Search for the cell housing the specified text and yield its (X, Y) center coordinate. 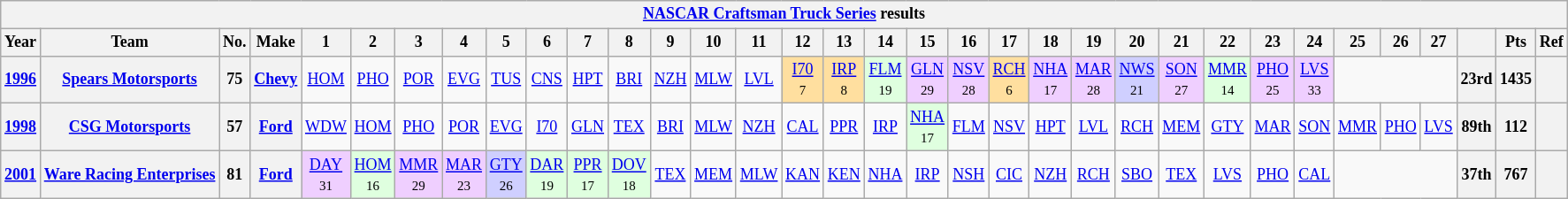
DOV18 (629, 174)
NSV (1009, 127)
25 (1358, 42)
GTY26 (506, 174)
FLM19 (885, 80)
KEN (844, 174)
Year (21, 42)
27 (1438, 42)
7 (588, 42)
Team (129, 42)
MMR (1358, 127)
No. (235, 42)
767 (1516, 174)
MMR29 (419, 174)
23rd (1477, 80)
PPR (844, 127)
MAR (1273, 127)
SBO (1137, 174)
17 (1009, 42)
FLM (968, 127)
8 (629, 42)
SON27 (1182, 80)
75 (235, 80)
112 (1516, 127)
57 (235, 127)
23 (1273, 42)
PPR17 (588, 174)
DAR19 (547, 174)
NSV28 (968, 80)
MAR23 (464, 174)
2 (373, 42)
1435 (1516, 80)
Spears Motorsports (129, 80)
WDW (326, 127)
CSG Motorsports (129, 127)
11 (759, 42)
Ware Racing Enterprises (129, 174)
DAY31 (326, 174)
16 (968, 42)
22 (1228, 42)
20 (1137, 42)
10 (714, 42)
1 (326, 42)
PHO25 (1273, 80)
NSH (968, 174)
37th (1477, 174)
Pts (1516, 42)
19 (1094, 42)
Ref (1551, 42)
5 (506, 42)
NHA (885, 174)
MMR14 (1228, 80)
CNS (547, 80)
1998 (21, 127)
GLN (588, 127)
NASCAR Craftsman Truck Series results (784, 14)
21 (1182, 42)
RCH6 (1009, 80)
NWS21 (1137, 80)
24 (1314, 42)
TUS (506, 80)
Chevy (276, 80)
I70 (547, 127)
LVS33 (1314, 80)
4 (464, 42)
Make (276, 42)
1996 (21, 80)
I707 (803, 80)
HOM16 (373, 174)
9 (670, 42)
GTY (1228, 127)
KAN (803, 174)
6 (547, 42)
IRP8 (844, 80)
81 (235, 174)
13 (844, 42)
89th (1477, 127)
26 (1401, 42)
14 (885, 42)
12 (803, 42)
SON (1314, 127)
15 (928, 42)
MAR28 (1094, 80)
18 (1051, 42)
3 (419, 42)
GLN29 (928, 80)
2001 (21, 174)
CIC (1009, 174)
